Pinpoint the cell where the given text exists, returning its (x, y) midpoint coordinate. 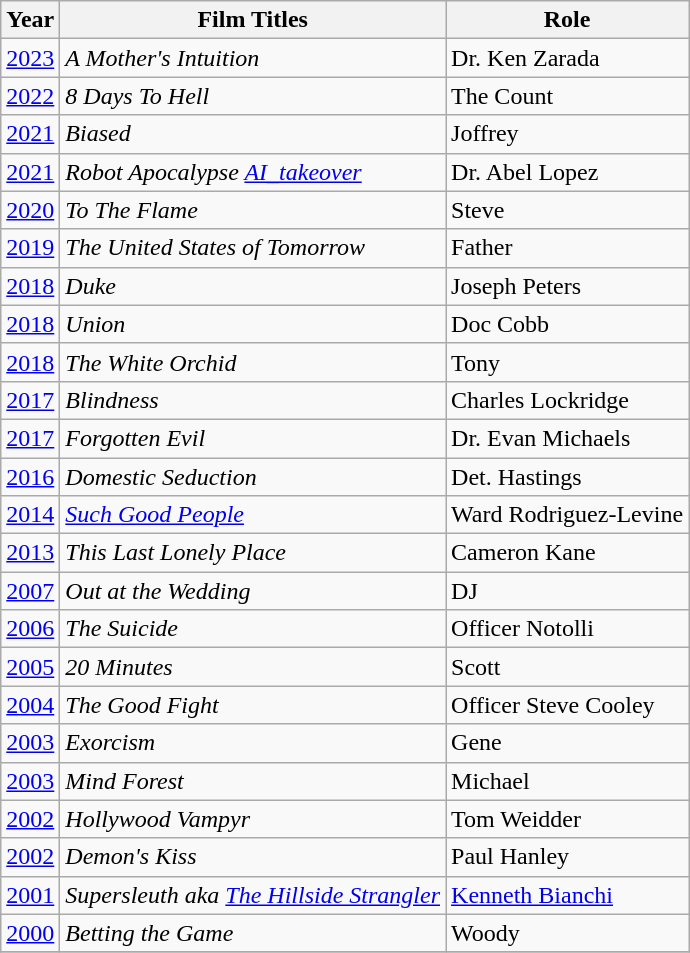
2000 (30, 933)
2023 (30, 58)
2001 (30, 895)
Biased (253, 134)
Father (568, 248)
Joffrey (568, 134)
Joseph Peters (568, 286)
Scott (568, 667)
Officer Steve Cooley (568, 705)
Kenneth Bianchi (568, 895)
2013 (30, 553)
A Mother's Intuition (253, 58)
The Good Fight (253, 705)
Union (253, 324)
Betting the Game (253, 933)
2004 (30, 705)
Steve (568, 210)
Supersleuth aka The Hillside Strangler (253, 895)
2022 (30, 96)
2019 (30, 248)
DJ (568, 591)
The White Orchid (253, 362)
Film Titles (253, 20)
Mind Forest (253, 781)
This Last Lonely Place (253, 553)
Ward Rodriguez-Levine (568, 515)
Doc Cobb (568, 324)
Role (568, 20)
Exorcism (253, 743)
Cameron Kane (568, 553)
2016 (30, 477)
Det. Hastings (568, 477)
2014 (30, 515)
Demon's Kiss (253, 857)
Dr. Evan Michaels (568, 438)
Officer Notolli (568, 629)
Paul Hanley (568, 857)
Duke (253, 286)
Hollywood Vampyr (253, 819)
Dr. Ken Zarada (568, 58)
Blindness (253, 400)
The Suicide (253, 629)
Tom Weidder (568, 819)
2020 (30, 210)
Robot Apocalypse AI_takeover (253, 172)
20 Minutes (253, 667)
Michael (568, 781)
Charles Lockridge (568, 400)
The Count (568, 96)
2007 (30, 591)
Woody (568, 933)
Dr. Abel Lopez (568, 172)
Gene (568, 743)
2005 (30, 667)
Tony (568, 362)
Forgotten Evil (253, 438)
8 Days To Hell (253, 96)
Out at the Wedding (253, 591)
2006 (30, 629)
Domestic Seduction (253, 477)
The United States of Tomorrow (253, 248)
Year (30, 20)
To The Flame (253, 210)
Such Good People (253, 515)
